Locate the cell with the specified text and output its (X, Y) center coordinate. 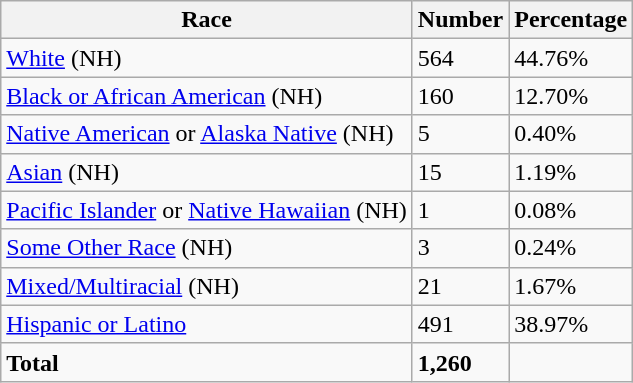
0.24% (571, 248)
Black or African American (NH) (207, 96)
15 (460, 172)
38.97% (571, 324)
Total (207, 362)
Pacific Islander or Native Hawaiian (NH) (207, 210)
160 (460, 96)
Asian (NH) (207, 172)
1 (460, 210)
Percentage (571, 20)
Number (460, 20)
Race (207, 20)
Hispanic or Latino (207, 324)
491 (460, 324)
0.08% (571, 210)
564 (460, 58)
White (NH) (207, 58)
44.76% (571, 58)
12.70% (571, 96)
3 (460, 248)
0.40% (571, 134)
Some Other Race (NH) (207, 248)
1.67% (571, 286)
1,260 (460, 362)
1.19% (571, 172)
Native American or Alaska Native (NH) (207, 134)
Mixed/Multiracial (NH) (207, 286)
21 (460, 286)
5 (460, 134)
